Identify which cell holds the provided text, then report its [X, Y] central coordinate. 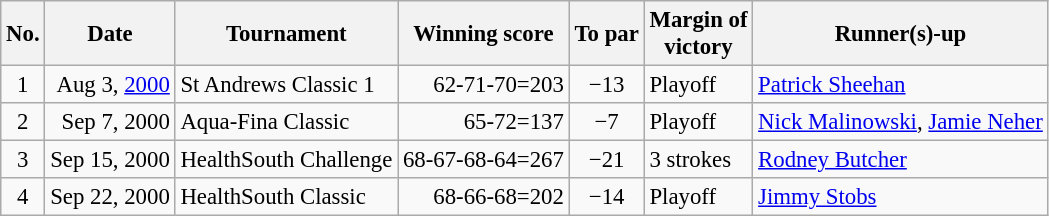
Runner(s)-up [900, 34]
To par [606, 34]
Sep 15, 2000 [110, 160]
Sep 7, 2000 [110, 122]
HealthSouth Challenge [286, 160]
62-71-70=203 [484, 85]
1 [23, 85]
3 [23, 160]
HealthSouth Classic [286, 197]
−14 [606, 197]
Nick Malinowski, Jamie Neher [900, 122]
Patrick Sheehan [900, 85]
65-72=137 [484, 122]
Margin ofvictory [698, 34]
Tournament [286, 34]
−7 [606, 122]
Jimmy Stobs [900, 197]
St Andrews Classic 1 [286, 85]
Sep 22, 2000 [110, 197]
−13 [606, 85]
4 [23, 197]
3 strokes [698, 160]
2 [23, 122]
Aug 3, 2000 [110, 85]
Aqua-Fina Classic [286, 122]
68-67-68-64=267 [484, 160]
Rodney Butcher [900, 160]
68-66-68=202 [484, 197]
−21 [606, 160]
Date [110, 34]
No. [23, 34]
Winning score [484, 34]
